Scan for the cell matching the given text and deliver its [x, y] coordinate at center. 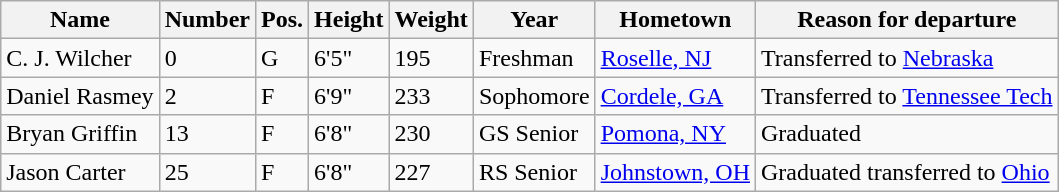
Graduated transferred to Ohio [908, 172]
0 [207, 58]
Name [80, 20]
GS Senior [534, 134]
Graduated [908, 134]
227 [431, 172]
G [282, 58]
Hometown [675, 20]
Pos. [282, 20]
Transferred to Tennessee Tech [908, 96]
Bryan Griffin [80, 134]
Daniel Rasmey [80, 96]
Freshman [534, 58]
Cordele, GA [675, 96]
Roselle, NJ [675, 58]
Weight [431, 20]
Pomona, NY [675, 134]
230 [431, 134]
Reason for departure [908, 20]
Sophomore [534, 96]
Jason Carter [80, 172]
25 [207, 172]
RS Senior [534, 172]
Height [349, 20]
6'9" [349, 96]
C. J. Wilcher [80, 58]
Transferred to Nebraska [908, 58]
13 [207, 134]
2 [207, 96]
195 [431, 58]
Number [207, 20]
6'5" [349, 58]
233 [431, 96]
Johnstown, OH [675, 172]
Year [534, 20]
